Identify which cell holds the provided text, then report its [X, Y] central coordinate. 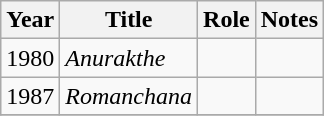
1980 [30, 58]
Romanchana [129, 96]
Anurakthe [129, 58]
1987 [30, 96]
Role [227, 20]
Year [30, 20]
Notes [289, 20]
Title [129, 20]
